Pinpoint the cell where the given text exists, returning its [x, y] midpoint coordinate. 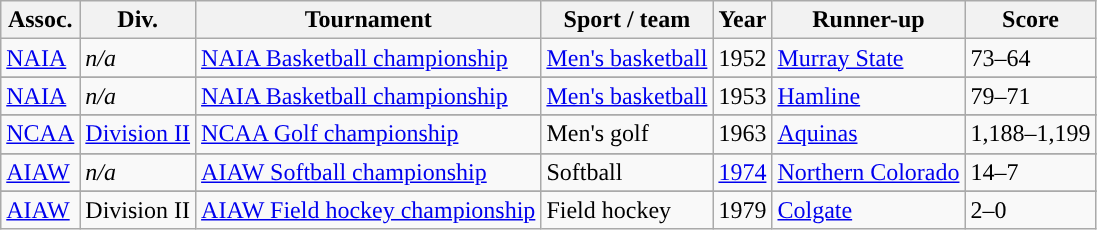
73–64 [1030, 58]
Aquinas [868, 134]
1963 [742, 134]
Div. [138, 20]
2–0 [1030, 210]
1,188–1,199 [1030, 134]
1974 [742, 172]
14–7 [1030, 172]
AIAW Softball championship [368, 172]
Runner-up [868, 20]
NCAA Golf championship [368, 134]
Year [742, 20]
Murray State [868, 58]
Hamline [868, 96]
Softball [627, 172]
Tournament [368, 20]
Score [1030, 20]
Sport / team [627, 20]
79–71 [1030, 96]
Men's golf [627, 134]
Assoc. [40, 20]
NCAA [40, 134]
Northern Colorado [868, 172]
1952 [742, 58]
1979 [742, 210]
1953 [742, 96]
AIAW Field hockey championship [368, 210]
Field hockey [627, 210]
Colgate [868, 210]
